Extract the [X, Y] coordinate from the center of the cell holding the provided text.  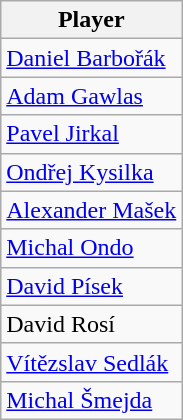
Player [92, 20]
Alexander Mašek [92, 210]
Daniel Barbořák [92, 58]
Ondřej Kysilka [92, 172]
David Písek [92, 286]
Adam Gawlas [92, 96]
Michal Šmejda [92, 400]
Vítězslav Sedlák [92, 362]
Pavel Jirkal [92, 134]
David Rosí [92, 324]
Michal Ondo [92, 248]
